Capture the cell that displays the provided text and extract its (x, y) central coordinate. 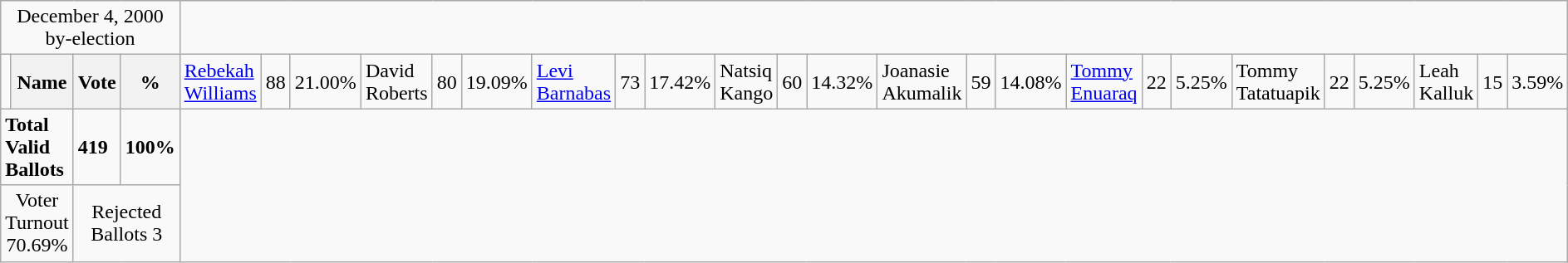
14.32% (843, 81)
Tommy Enuaraq (1103, 81)
Rejected Ballots 3 (126, 223)
Rebekah Williams (220, 81)
14.08% (1030, 81)
3.59% (1537, 81)
Name (42, 81)
Joanasie Akumalik (922, 81)
15 (1492, 81)
December 4, 2000 by-election (90, 28)
Vote (96, 81)
% (150, 81)
21.00% (326, 81)
73 (630, 81)
60 (793, 81)
88 (276, 81)
419 (96, 147)
80 (447, 81)
Voter Turnout 70.69% (37, 223)
59 (981, 81)
Total Valid Ballots (37, 147)
17.42% (680, 81)
Levi Barnabas (573, 81)
19.09% (497, 81)
David Roberts (396, 81)
Leah Kalluk (1446, 81)
Tommy Tatatuapik (1278, 81)
Natsiq Kango (746, 81)
100% (150, 147)
